Identify which cell holds the provided text, then report its [x, y] central coordinate. 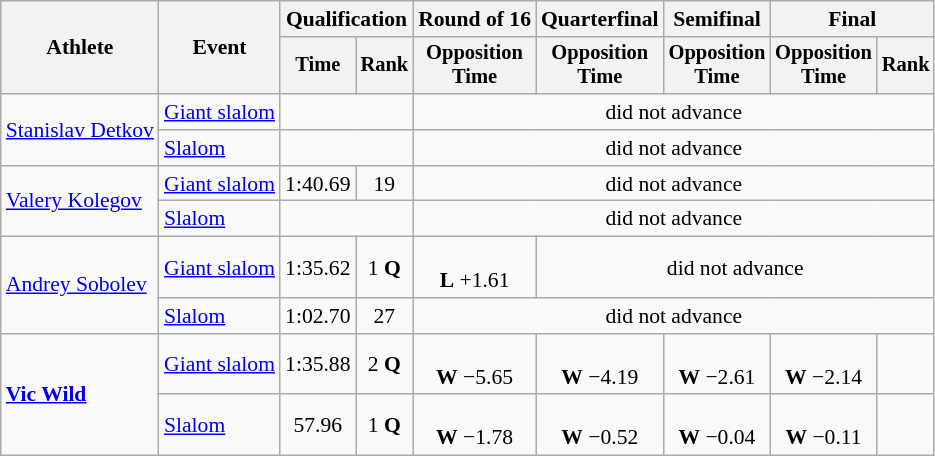
Stanislav Detkov [80, 130]
Final [852, 19]
Valery Kolegov [80, 202]
Round of 16 [474, 19]
Qualification [346, 19]
W −2.61 [718, 364]
W −0.52 [600, 426]
57.96 [318, 426]
Andrey Sobolev [80, 286]
1:35.88 [318, 364]
1:40.69 [318, 184]
27 [385, 316]
19 [385, 184]
L +1.61 [474, 268]
W −4.19 [600, 364]
1:02.70 [318, 316]
1:35.62 [318, 268]
Event [220, 48]
W −5.65 [474, 364]
Time [318, 66]
W −1.78 [474, 426]
Athlete [80, 48]
W −2.14 [824, 364]
Vic Wild [80, 395]
W −0.04 [718, 426]
Semifinal [718, 19]
W −0.11 [824, 426]
2 Q [385, 364]
Quarterfinal [600, 19]
